Provide the [X, Y] coordinate of the cell's center where the given text is located.  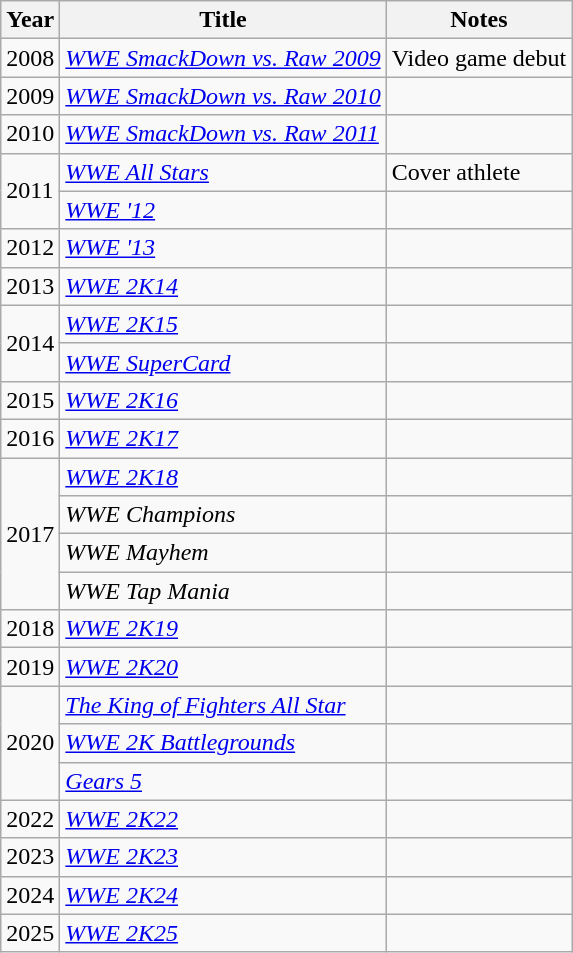
2017 [30, 534]
Year [30, 20]
WWE 2K24 [223, 895]
2024 [30, 895]
The King of Fighters All Star [223, 705]
2014 [30, 343]
WWE SmackDown vs. Raw 2011 [223, 134]
2013 [30, 286]
WWE 2K17 [223, 438]
2009 [30, 96]
WWE 2K19 [223, 629]
WWE 2K20 [223, 667]
Title [223, 20]
2015 [30, 400]
Cover athlete [479, 172]
WWE SmackDown vs. Raw 2010 [223, 96]
WWE '12 [223, 210]
WWE Champions [223, 515]
WWE SmackDown vs. Raw 2009 [223, 58]
WWE SuperCard [223, 362]
WWE 2K16 [223, 400]
WWE 2K25 [223, 933]
WWE '13 [223, 248]
2011 [30, 191]
WWE 2K18 [223, 477]
Video game debut [479, 58]
Notes [479, 20]
2018 [30, 629]
2008 [30, 58]
2025 [30, 933]
WWE All Stars [223, 172]
WWE 2K Battlegrounds [223, 743]
2010 [30, 134]
2022 [30, 819]
WWE Tap Mania [223, 591]
2012 [30, 248]
WWE 2K14 [223, 286]
WWE 2K23 [223, 857]
2016 [30, 438]
WWE 2K22 [223, 819]
WWE 2K15 [223, 324]
WWE Mayhem [223, 553]
2023 [30, 857]
2020 [30, 743]
2019 [30, 667]
Gears 5 [223, 781]
